Pinpoint the cell where the given text exists, returning its (x, y) midpoint coordinate. 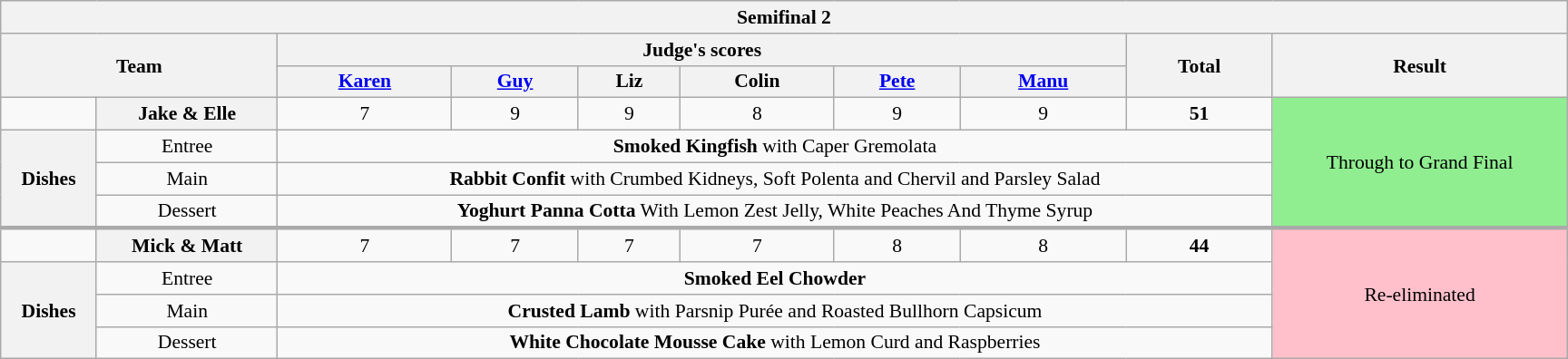
44 (1200, 245)
Yoghurt Panna Cotta With Lemon Zest Jelly, White Peaches And Thyme Syrup (775, 212)
Crusted Lamb with Parsnip Purée and Roasted Bullhorn Capsicum (775, 311)
Total (1200, 65)
Semifinal 2 (784, 17)
White Chocolate Mousse Cake with Lemon Curd and Raspberries (775, 343)
Mick & Matt (187, 245)
Result (1419, 65)
Jake & Elle (187, 114)
51 (1200, 114)
Re-eliminated (1419, 294)
Guy (515, 82)
Through to Grand Final (1419, 163)
Colin (758, 82)
Team (140, 65)
Pete (897, 82)
Smoked Kingfish with Caper Gremolata (775, 147)
Karen (365, 82)
Manu (1044, 82)
Liz (629, 82)
Smoked Eel Chowder (775, 278)
Judge's scores (702, 50)
Rabbit Confit with Crumbed Kidneys, Soft Polenta and Chervil and Parsley Salad (775, 179)
